Identify which cell holds the provided text, then report its (x, y) central coordinate. 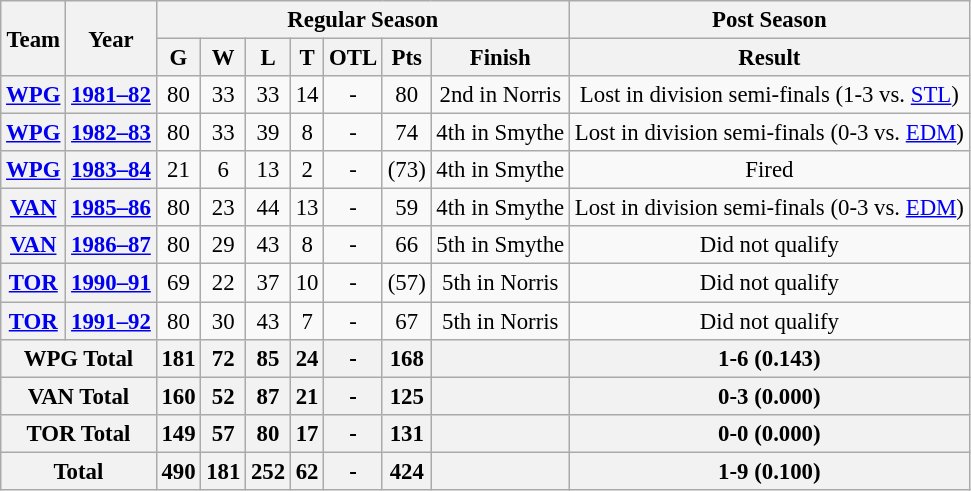
67 (406, 321)
57 (224, 433)
(73) (406, 170)
7 (306, 321)
Post Season (769, 20)
87 (268, 396)
T (306, 58)
69 (178, 283)
59 (406, 208)
Year (111, 38)
WPG Total (78, 358)
TOR Total (78, 433)
62 (306, 471)
1983–84 (111, 170)
1990–91 (111, 283)
66 (406, 245)
52 (224, 396)
131 (406, 433)
24 (306, 358)
1982–83 (111, 133)
1-6 (0.143) (769, 358)
44 (268, 208)
22 (224, 283)
2nd in Norris (500, 95)
Finish (500, 58)
Fired (769, 170)
85 (268, 358)
30 (224, 321)
1991–92 (111, 321)
Total (78, 471)
6 (224, 170)
L (268, 58)
168 (406, 358)
Team (34, 38)
14 (306, 95)
Pts (406, 58)
1986–87 (111, 245)
5th in Smythe (500, 245)
160 (178, 396)
125 (406, 396)
G (178, 58)
2 (306, 170)
Regular Season (362, 20)
OTL (354, 58)
252 (268, 471)
1-9 (0.100) (769, 471)
Lost in division semi-finals (1-3 vs. STL) (769, 95)
1985–86 (111, 208)
74 (406, 133)
29 (224, 245)
490 (178, 471)
Result (769, 58)
0-0 (0.000) (769, 433)
23 (224, 208)
424 (406, 471)
149 (178, 433)
17 (306, 433)
37 (268, 283)
0-3 (0.000) (769, 396)
W (224, 58)
(57) (406, 283)
72 (224, 358)
1981–82 (111, 95)
VAN Total (78, 396)
10 (306, 283)
39 (268, 133)
